Search for the cell housing the specified text and yield its [x, y] center coordinate. 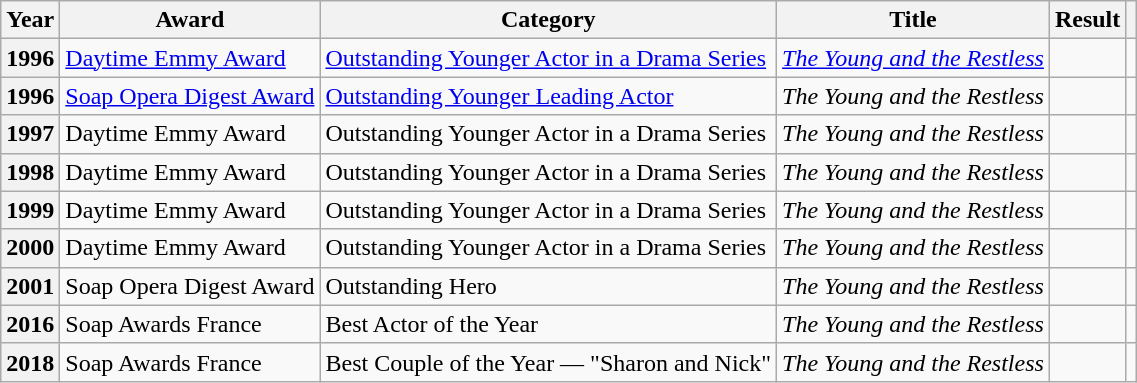
Title [914, 20]
Outstanding Hero [548, 286]
2018 [30, 362]
2016 [30, 324]
Result [1087, 20]
1997 [30, 134]
Year [30, 20]
2001 [30, 286]
Outstanding Younger Leading Actor [548, 96]
1998 [30, 172]
2000 [30, 248]
Best Actor of the Year [548, 324]
Award [190, 20]
Category [548, 20]
Best Couple of the Year — "Sharon and Nick" [548, 362]
1999 [30, 210]
